Locate the cell with the specified text and output its (X, Y) center coordinate. 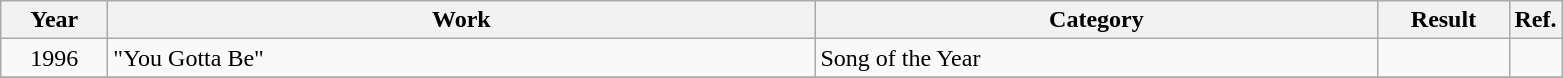
1996 (54, 58)
Song of the Year (1096, 58)
Year (54, 20)
"You Gotta Be" (462, 58)
Work (462, 20)
Ref. (1536, 20)
Category (1096, 20)
Result (1444, 20)
